Find where the given text appears and provide that cell's center as (x, y) coordinate. 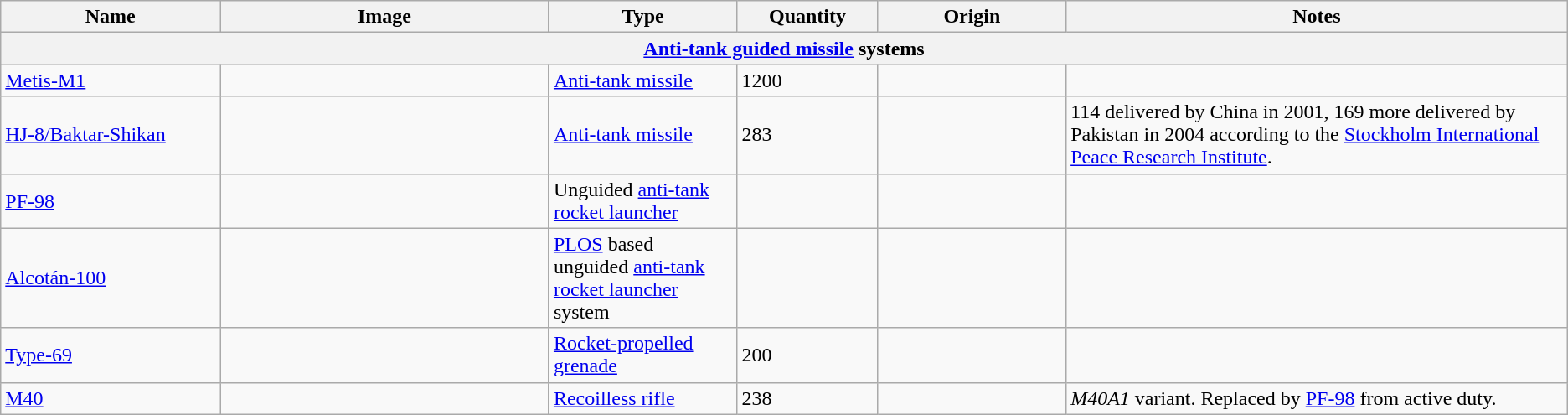
Metis-M1 (111, 80)
Alcotán-100 (111, 278)
114 delivered by China in 2001, 169 more delivered by Pakistan in 2004 according to the Stockholm International Peace Research Institute. (1317, 135)
Unguided anti-tank rocket launcher (642, 201)
PLOS based unguided anti-tank rocket launcher system (642, 278)
M40A1 variant. Replaced by PF-98 from active duty. (1317, 398)
HJ-8/Baktar-Shikan (111, 135)
M40 (111, 398)
Image (385, 17)
Notes (1317, 17)
Anti-tank guided missile systems (784, 49)
283 (807, 135)
Origin (972, 17)
1200 (807, 80)
PF-98 (111, 201)
200 (807, 355)
Rocket-propelled grenade (642, 355)
Name (111, 17)
Quantity (807, 17)
Type-69 (111, 355)
238 (807, 398)
Type (642, 17)
Recoilless rifle (642, 398)
